Locate the cell with the specified text and output its (X, Y) center coordinate. 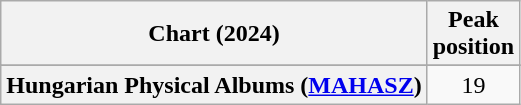
Peakposition (473, 34)
Hungarian Physical Albums (MAHASZ) (214, 85)
Chart (2024) (214, 34)
19 (473, 85)
